Scan for the cell matching the given text and deliver its [x, y] coordinate at center. 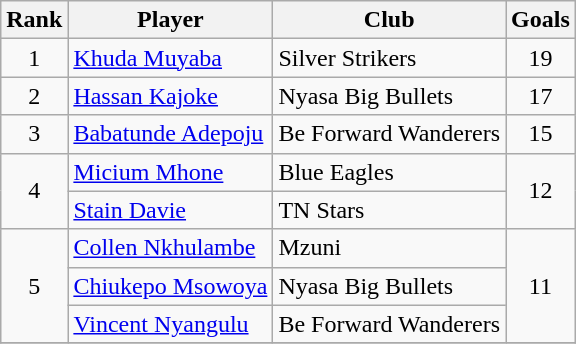
Mzuni [390, 248]
Collen Nkhulambe [170, 248]
3 [34, 134]
12 [541, 191]
11 [541, 286]
Stain Davie [170, 210]
4 [34, 191]
5 [34, 286]
Player [170, 20]
Vincent Nyangulu [170, 324]
17 [541, 96]
15 [541, 134]
Club [390, 20]
Hassan Kajoke [170, 96]
Blue Eagles [390, 172]
19 [541, 58]
Chiukepo Msowoya [170, 286]
Babatunde Adepoju [170, 134]
Micium Mhone [170, 172]
Khuda Muyaba [170, 58]
2 [34, 96]
Goals [541, 20]
TN Stars [390, 210]
1 [34, 58]
Rank [34, 20]
Silver Strikers [390, 58]
